Pinpoint the cell where the given text exists, returning its [x, y] midpoint coordinate. 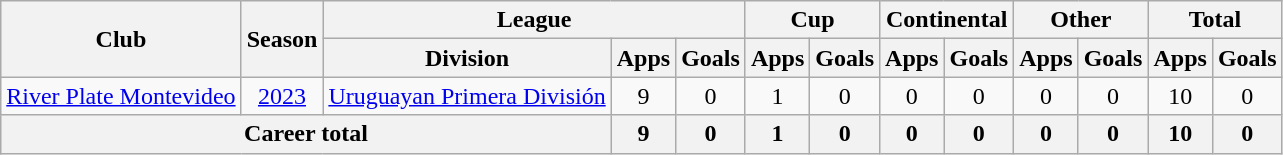
Career total [306, 134]
Other [1081, 20]
Total [1215, 20]
Cup [812, 20]
Uruguayan Primera División [467, 96]
Continental [947, 20]
Club [121, 39]
Division [467, 58]
River Plate Montevideo [121, 96]
2023 [282, 96]
Season [282, 39]
League [534, 20]
